Extract the (X, Y) coordinate from the center of the cell holding the provided text.  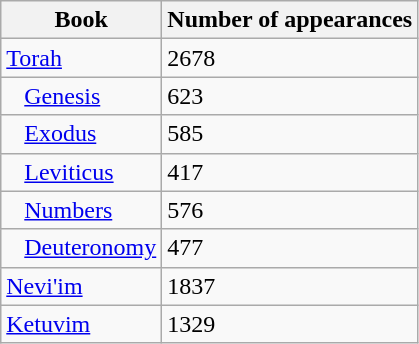
1837 (290, 286)
Number of appearances (290, 20)
Exodus (82, 134)
576 (290, 210)
Genesis (82, 96)
Deuteronomy (82, 248)
Ketuvim (82, 324)
Torah (82, 58)
477 (290, 248)
2678 (290, 58)
Numbers (82, 210)
Leviticus (82, 172)
1329 (290, 324)
Nevi'im (82, 286)
623 (290, 96)
Book (82, 20)
585 (290, 134)
417 (290, 172)
